Locate the cell with the specified text and output its [x, y] center coordinate. 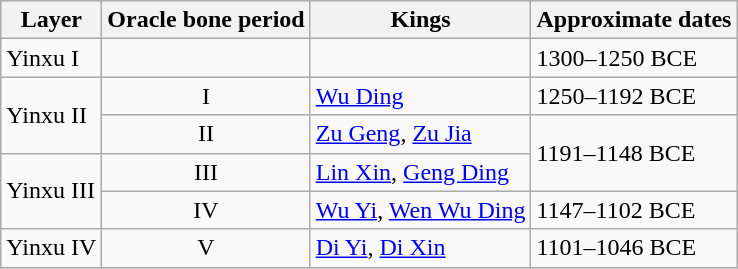
Di Yi, Di Xin [420, 248]
Oracle bone period [206, 20]
IV [206, 210]
Zu Geng, Zu Jia [420, 134]
Wu Ding [420, 96]
1191–1148 BCE [634, 153]
Layer [52, 20]
1101–1046 BCE [634, 248]
II [206, 134]
Approximate dates [634, 20]
Yinxu IV [52, 248]
Wu Yi, Wen Wu Ding [420, 210]
Yinxu I [52, 58]
1300–1250 BCE [634, 58]
V [206, 248]
Kings [420, 20]
1147–1102 BCE [634, 210]
Lin Xin, Geng Ding [420, 172]
1250–1192 BCE [634, 96]
I [206, 96]
Yinxu II [52, 115]
III [206, 172]
Yinxu III [52, 191]
